Extract the [X, Y] coordinate from the center of the cell holding the provided text.  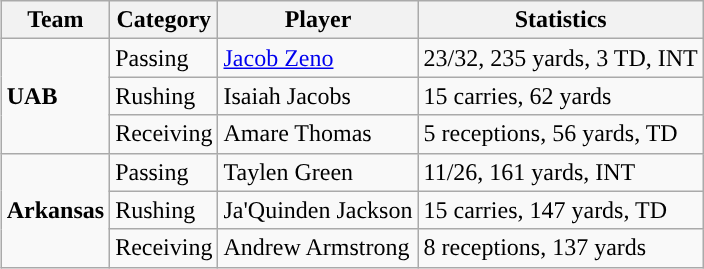
15 carries, 147 yards, TD [560, 210]
11/26, 161 yards, INT [560, 172]
23/32, 235 yards, 3 TD, INT [560, 58]
Andrew Armstrong [318, 248]
Amare Thomas [318, 134]
Team [55, 20]
Arkansas [55, 210]
Player [318, 20]
Ja'Quinden Jackson [318, 210]
Category [164, 20]
15 carries, 62 yards [560, 96]
Statistics [560, 20]
Isaiah Jacobs [318, 96]
UAB [55, 96]
Jacob Zeno [318, 58]
Taylen Green [318, 172]
5 receptions, 56 yards, TD [560, 134]
8 receptions, 137 yards [560, 248]
